Scan for the cell matching the given text and deliver its [x, y] coordinate at center. 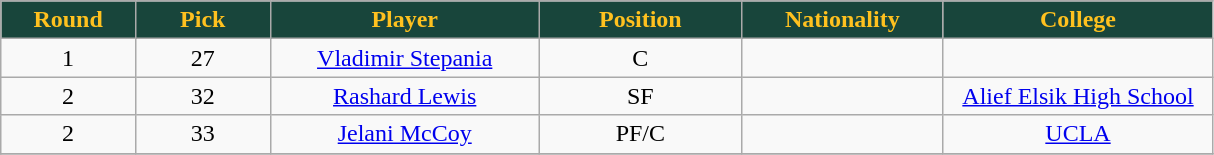
1 [68, 58]
32 [202, 96]
Position [640, 20]
SF [640, 96]
33 [202, 134]
Rashard Lewis [404, 96]
Nationality [842, 20]
UCLA [1078, 134]
Alief Elsik High School [1078, 96]
PF/C [640, 134]
Round [68, 20]
College [1078, 20]
Player [404, 20]
Vladimir Stepania [404, 58]
Jelani McCoy [404, 134]
C [640, 58]
Pick [202, 20]
27 [202, 58]
